Identify which cell holds the provided text, then report its [x, y] central coordinate. 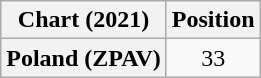
Poland (ZPAV) [84, 58]
Position [213, 20]
Chart (2021) [84, 20]
33 [213, 58]
